For the text-containing cell, return its midpoint in [x, y] coordinate format. 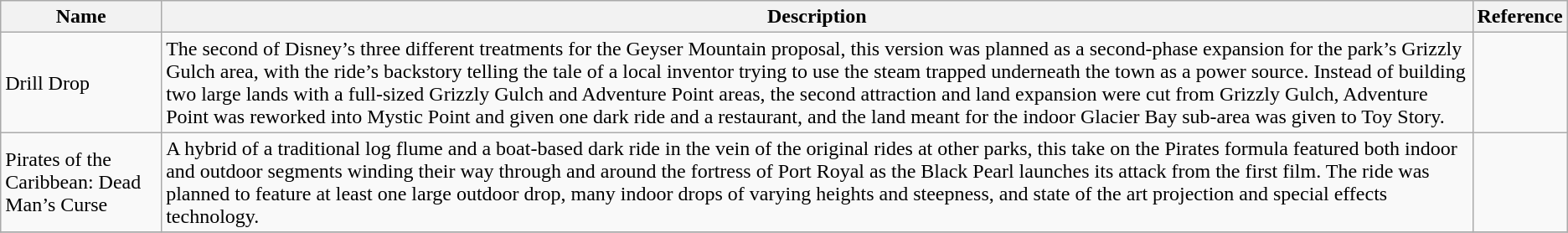
Name [81, 17]
Reference [1519, 17]
Pirates of the Caribbean: Dead Man’s Curse [81, 183]
Drill Drop [81, 82]
Description [818, 17]
